Find where the given text appears and provide that cell's center as [x, y] coordinate. 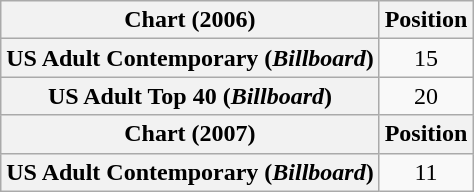
20 [426, 96]
15 [426, 58]
Chart (2007) [190, 134]
Chart (2006) [190, 20]
US Adult Top 40 (Billboard) [190, 96]
11 [426, 172]
